Return the (X, Y) coordinate for the center point of the cell that contains the specified text.  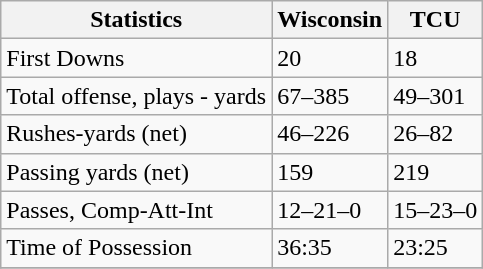
26–82 (436, 134)
46–226 (330, 134)
159 (330, 172)
36:35 (330, 248)
First Downs (136, 58)
15–23–0 (436, 210)
18 (436, 58)
219 (436, 172)
Wisconsin (330, 20)
Time of Possession (136, 248)
TCU (436, 20)
Passes, Comp-Att-Int (136, 210)
23:25 (436, 248)
12–21–0 (330, 210)
Rushes-yards (net) (136, 134)
Passing yards (net) (136, 172)
20 (330, 58)
Statistics (136, 20)
Total offense, plays - yards (136, 96)
67–385 (330, 96)
49–301 (436, 96)
